Extract the [X, Y] coordinate from the center of the cell holding the provided text.  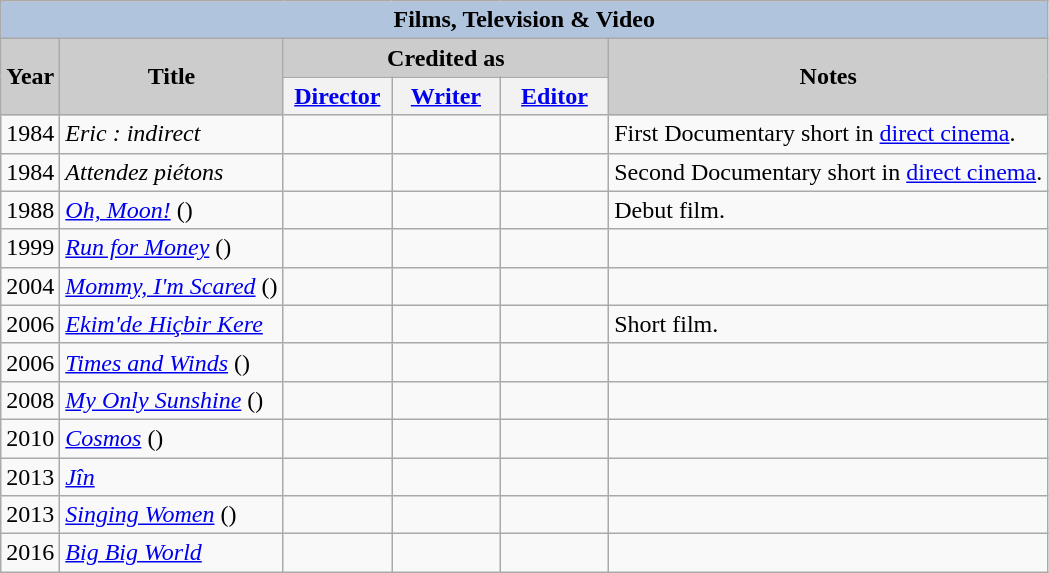
2010 [30, 438]
Editor [554, 96]
Credited as [446, 58]
Notes [828, 77]
Jîn [172, 477]
2008 [30, 400]
Title [172, 77]
Cosmos () [172, 438]
Debut film. [828, 210]
2004 [30, 286]
1988 [30, 210]
1999 [30, 248]
My Only Sunshine () [172, 400]
Run for Money () [172, 248]
Attendez piétons [172, 172]
2016 [30, 553]
Singing Women () [172, 515]
Director [338, 96]
Films, Television & Video [524, 20]
Year [30, 77]
Mommy, I'm Scared () [172, 286]
Ekim'de Hiçbir Kere [172, 324]
First Documentary short in direct cinema. [828, 134]
Big Big World [172, 553]
Second Documentary short in direct cinema. [828, 172]
Oh, Moon! () [172, 210]
Short film. [828, 324]
Times and Winds () [172, 362]
Eric : indirect [172, 134]
Writer [446, 96]
